Find where the given text appears and provide that cell's center as [X, Y] coordinate. 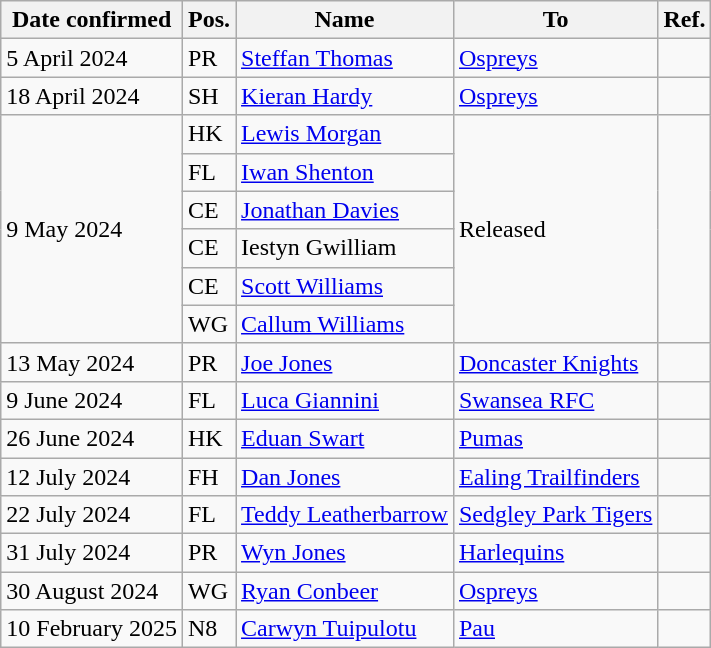
Eduan Swart [345, 438]
Joe Jones [345, 362]
Doncaster Knights [555, 362]
FH [208, 477]
Ref. [684, 20]
Carwyn Tuipulotu [345, 629]
Luca Giannini [345, 400]
Wyn Jones [345, 553]
Iestyn Gwilliam [345, 248]
SH [208, 96]
To [555, 20]
Name [345, 20]
12 July 2024 [92, 477]
Swansea RFC [555, 400]
Jonathan Davies [345, 210]
Steffan Thomas [345, 58]
9 May 2024 [92, 229]
5 April 2024 [92, 58]
13 May 2024 [92, 362]
Harlequins [555, 553]
18 April 2024 [92, 96]
Kieran Hardy [345, 96]
10 February 2025 [92, 629]
26 June 2024 [92, 438]
Scott Williams [345, 286]
Ryan Conbeer [345, 591]
31 July 2024 [92, 553]
N8 [208, 629]
30 August 2024 [92, 591]
Lewis Morgan [345, 134]
Callum Williams [345, 324]
Iwan Shenton [345, 172]
Pau [555, 629]
Ealing Trailfinders [555, 477]
Sedgley Park Tigers [555, 515]
Pos. [208, 20]
9 June 2024 [92, 400]
Released [555, 229]
Teddy Leatherbarrow [345, 515]
Pumas [555, 438]
22 July 2024 [92, 515]
Date confirmed [92, 20]
Dan Jones [345, 477]
